Locate the cell with the specified text and output its (x, y) center coordinate. 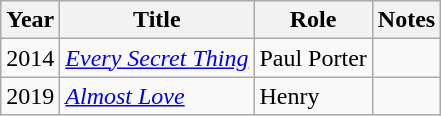
Almost Love (157, 96)
Role (313, 20)
2014 (30, 58)
Henry (313, 96)
2019 (30, 96)
Every Secret Thing (157, 58)
Notes (406, 20)
Title (157, 20)
Year (30, 20)
Paul Porter (313, 58)
